Pinpoint the cell where the given text exists, returning its (X, Y) midpoint coordinate. 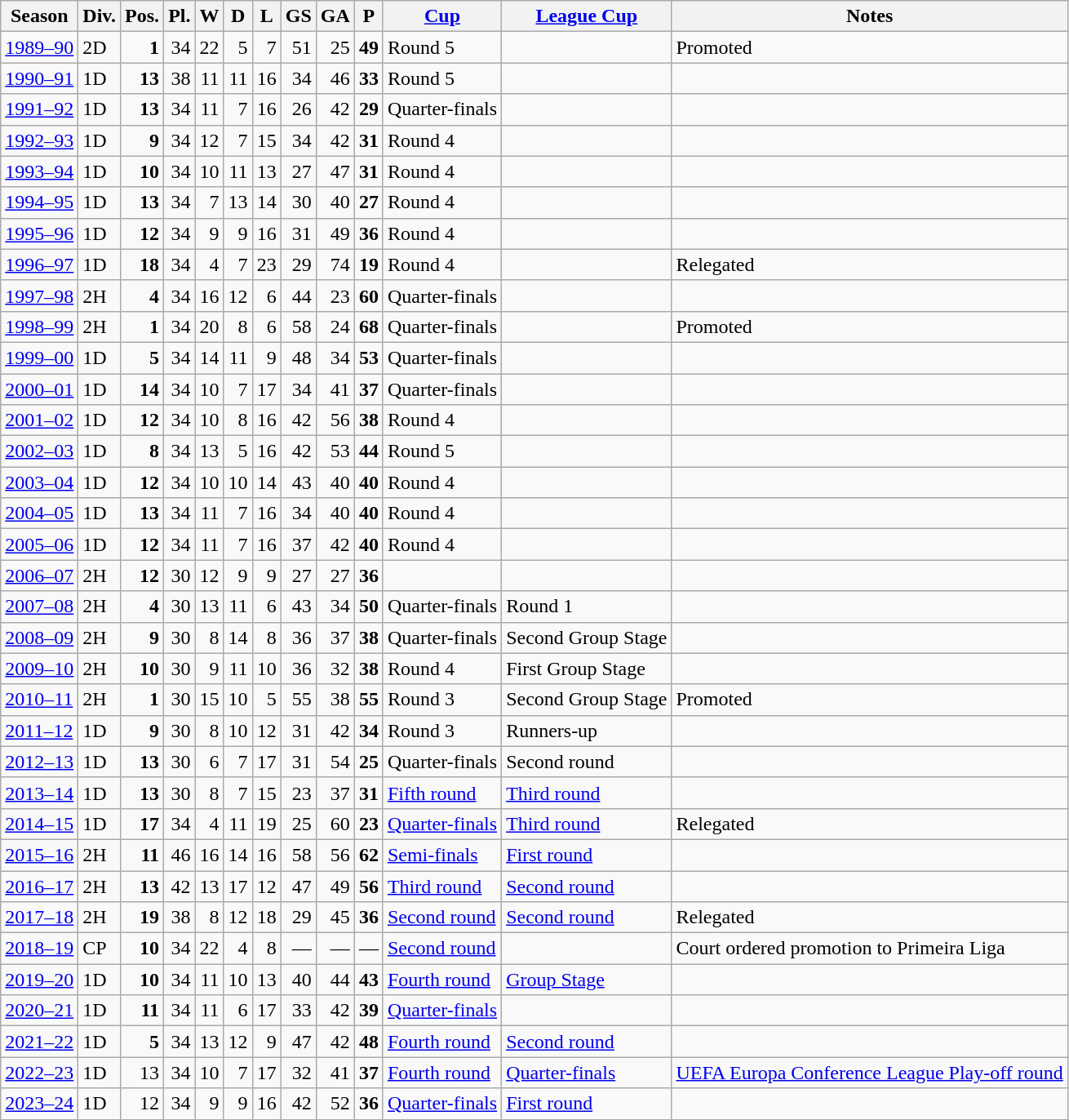
Pl. (180, 16)
1999–00 (39, 358)
2021–22 (39, 1042)
W (209, 16)
Pos. (142, 16)
54 (335, 762)
2001–02 (39, 420)
First Group Stage (587, 669)
24 (335, 327)
Cup (442, 16)
2016–17 (39, 886)
45 (335, 918)
2017–18 (39, 918)
D (238, 16)
2020–21 (39, 1011)
68 (369, 327)
2007–08 (39, 607)
2012–13 (39, 762)
Round 1 (587, 607)
Fifth round (442, 793)
2011–12 (39, 731)
2018–19 (39, 949)
1991–92 (39, 109)
UEFA Europa Conference League Play-off round (870, 1073)
Div. (100, 16)
1996–97 (39, 264)
1995–96 (39, 233)
2009–10 (39, 669)
2010–11 (39, 700)
26 (299, 109)
GA (335, 16)
L (266, 16)
2014–15 (39, 824)
1993–94 (39, 171)
P (369, 16)
51 (299, 47)
52 (335, 1104)
League Cup (587, 16)
2000–01 (39, 389)
1989–90 (39, 47)
2022–23 (39, 1073)
50 (369, 607)
2002–03 (39, 451)
1997–98 (39, 296)
39 (369, 1011)
2019–20 (39, 980)
74 (335, 264)
2D (100, 47)
Semi-finals (442, 855)
2013–14 (39, 793)
2004–05 (39, 513)
Court ordered promotion to Primeira Liga (870, 949)
2015–16 (39, 855)
1992–93 (39, 140)
Group Stage (587, 980)
2003–04 (39, 482)
CP (100, 949)
2023–24 (39, 1104)
2006–07 (39, 576)
GS (299, 16)
2008–09 (39, 638)
Season (39, 16)
1990–91 (39, 78)
20 (209, 327)
1994–95 (39, 202)
Notes (870, 16)
62 (369, 855)
2005–06 (39, 544)
Runners-up (587, 731)
1998–99 (39, 327)
